Provide the [x, y] coordinate of the cell's center where the given text is located.  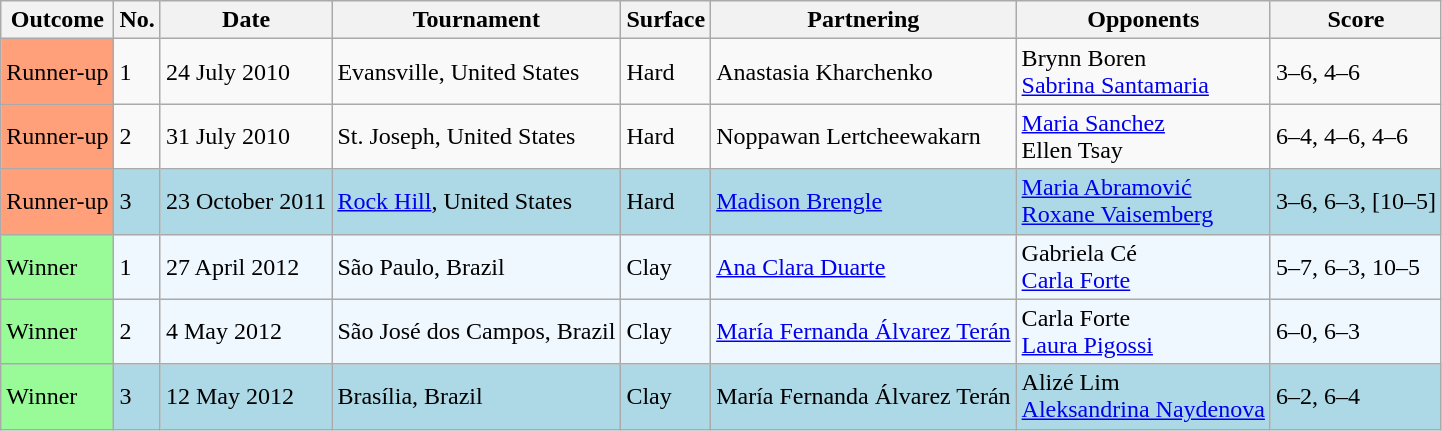
27 April 2012 [246, 266]
3–6, 4–6 [1356, 72]
Noppawan Lertcheewakarn [864, 136]
6–2, 6–4 [1356, 396]
São Paulo, Brazil [476, 266]
São José dos Campos, Brazil [476, 332]
12 May 2012 [246, 396]
No. [137, 20]
Maria Abramović Roxane Vaisemberg [1143, 202]
Opponents [1143, 20]
Score [1356, 20]
3–6, 6–3, [10–5] [1356, 202]
Outcome [58, 20]
Carla Forte Laura Pigossi [1143, 332]
23 October 2011 [246, 202]
Tournament [476, 20]
24 July 2010 [246, 72]
5–7, 6–3, 10–5 [1356, 266]
Rock Hill, United States [476, 202]
Gabriela Cé Carla Forte [1143, 266]
Maria Sanchez Ellen Tsay [1143, 136]
St. Joseph, United States [476, 136]
6–4, 4–6, 4–6 [1356, 136]
Date [246, 20]
Alizé Lim Aleksandrina Naydenova [1143, 396]
Madison Brengle [864, 202]
Ana Clara Duarte [864, 266]
Brynn Boren Sabrina Santamaria [1143, 72]
Evansville, United States [476, 72]
Surface [666, 20]
6–0, 6–3 [1356, 332]
Partnering [864, 20]
Brasília, Brazil [476, 396]
Anastasia Kharchenko [864, 72]
31 July 2010 [246, 136]
4 May 2012 [246, 332]
